From the cell containing the given text, extract its center point as [x, y] coordinate. 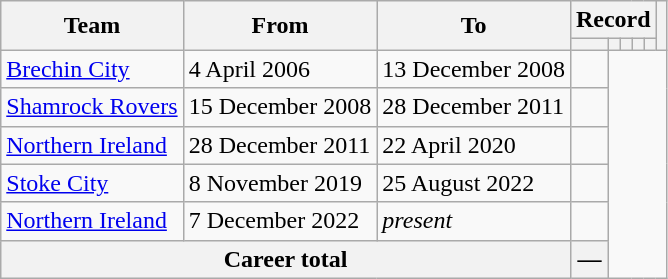
Brechin City [92, 69]
8 November 2019 [280, 183]
Career total [286, 259]
22 April 2020 [474, 145]
25 August 2022 [474, 183]
Shamrock Rovers [92, 107]
To [474, 26]
From [280, 26]
15 December 2008 [280, 107]
Record [613, 20]
7 December 2022 [280, 221]
present [474, 221]
13 December 2008 [474, 69]
Stoke City [92, 183]
4 April 2006 [280, 69]
Team [92, 26]
— [589, 259]
